Extract the [X, Y] coordinate from the center of the cell holding the provided text.  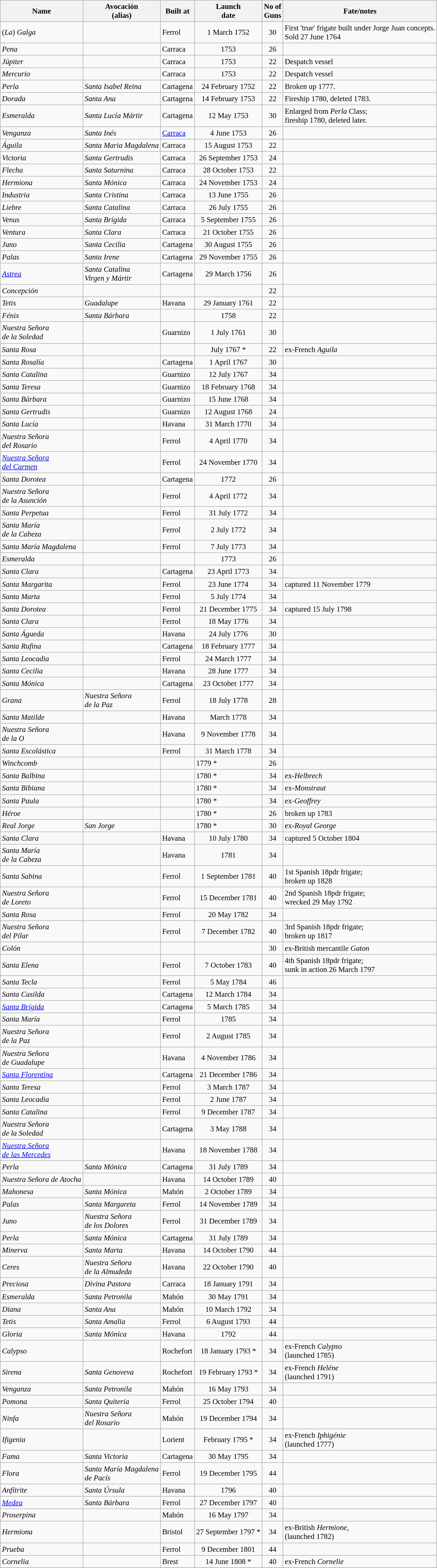
Ventura [42, 232]
9 December 1787 [228, 1112]
ex-Helbrech [360, 776]
Launchdate [228, 11]
Concepción [42, 291]
12 July 1767 [228, 374]
Anfítrite [42, 1490]
Preciosa [42, 1284]
Enlarged from Perla Class;fireship 1780, deleted later. [360, 116]
ex-French Calypso(launched 1785) [360, 1351]
46 [272, 982]
Santa Rosalía [42, 362]
Fate/notes [360, 11]
19 December 1794 [228, 1418]
Santa Casilda [42, 994]
29 November 1755 [228, 257]
Santa Úrsula [122, 1490]
31 July 1772 [228, 513]
Santa Sabina [42, 876]
18 January 1791 [228, 1284]
24 February 1752 [228, 87]
29 January 1761 [228, 303]
Ninfa [42, 1418]
Águila [42, 145]
7 December 1782 [228, 932]
1796 [228, 1490]
22 October 1790 [228, 1267]
Santa Rufina [42, 646]
Santa María Magdalenade Pacís [122, 1474]
1 September 1781 [228, 876]
1773 [228, 559]
(La) Galga [42, 32]
Astrea [42, 274]
Colón [42, 948]
1 March 1752 [228, 32]
Cornelia [42, 1561]
13 June 1755 [228, 195]
6 August 1793 [228, 1321]
Industria [42, 195]
Minerva [42, 1250]
Santa Florentina [42, 1074]
15 December 1781 [228, 898]
captured 15 July 1798 [360, 609]
Santa Lucía Mártir [122, 116]
Proserpina [42, 1515]
Santa Lucía [42, 424]
Nuestra Señora de Atocha [42, 1179]
12 May 1753 [228, 116]
Calypso [42, 1351]
21 December 1775 [228, 609]
21 December 1786 [228, 1074]
captured 5 October 1804 [360, 838]
Real Jorge [42, 825]
31 March 1778 [228, 751]
30 May 1791 [228, 1297]
ex-British mercantile Gaton [360, 948]
9 December 1801 [228, 1549]
Santa Inés [122, 133]
Santa María [42, 1019]
7 July 1773 [228, 547]
Santa CatalinaVirgen y Mártir [122, 274]
27 December 1797 [228, 1503]
Santa Balbina [42, 776]
1758 [228, 316]
2 June 1787 [228, 1099]
Santa Perpetua [42, 513]
Fénix [42, 316]
5 July 1774 [228, 596]
Santa Saturnina [122, 170]
16 May 1793 [228, 1389]
20 May 1782 [228, 914]
Santa Margareta [122, 1204]
Santa Bibiana [42, 788]
28 June 1777 [228, 671]
ex-Monstraut [360, 788]
Grana [42, 700]
14 October 1790 [228, 1250]
1792 [228, 1334]
1st Spanish 18pdr frigate;broken up 1828 [360, 876]
Santa Tecla [42, 982]
30 August 1755 [228, 245]
Bristol [177, 1532]
4 April 1770 [228, 441]
31 March 1770 [228, 424]
Nuestra Señorade las Mercedes [42, 1150]
18 July 1778 [228, 700]
ex-Geoffrey [360, 801]
2 August 1785 [228, 1036]
Ceres [42, 1267]
24 November 1753 [228, 182]
26 September 1753 [228, 158]
ex-Royal George [360, 825]
Pomona [42, 1401]
Medea [42, 1503]
Santa Paula [42, 801]
18 February 1768 [228, 387]
12 August 1768 [228, 412]
Santa Escolástica [42, 751]
Nuestra Señorade los Dolores [122, 1221]
10 March 1792 [228, 1309]
26 July 1755 [228, 207]
Santa Maria Magdalena [122, 145]
Santa Genoveva [122, 1372]
Broken up 1777. [360, 87]
1772 [228, 479]
Prueba [42, 1549]
Divina Pastora [122, 1284]
4 April 1772 [228, 496]
Lorient [177, 1440]
Avocación(alias) [122, 11]
Sirena [42, 1372]
5 September 1755 [228, 220]
30 May 1795 [228, 1457]
28 October 1753 [228, 170]
No ofGuns [272, 11]
1781 [228, 855]
19 December 1795 [228, 1474]
Liebre [42, 207]
29 March 1756 [228, 274]
24 March 1777 [228, 659]
24 November 1770 [228, 462]
Santa María Magdalena [42, 547]
14 October 1789 [228, 1179]
25 October 1794 [228, 1401]
February 1795 * [228, 1440]
27 September 1797 * [228, 1532]
Nuestra Señorade la O [42, 734]
5 May 1784 [228, 982]
3 March 1787 [228, 1087]
Pena [42, 49]
14 June 1808 * [228, 1561]
Nuestra Señorade Guadalupe [42, 1058]
Santa Quiteria [122, 1401]
1779 * [228, 763]
4 November 1786 [228, 1058]
Victoria [42, 158]
Dorada [42, 99]
Santa Águeda [42, 634]
Flecha [42, 170]
3rd Spanish 18pdr frigate;broken up 1817 [360, 932]
ex-British Hermione, (launched 1782) [360, 1532]
23 June 1774 [228, 584]
15 June 1768 [228, 399]
ex-French Heléne(launched 1791) [360, 1372]
Fireship 1780, deleted 1783. [360, 99]
4th Spanish 18pdr frigate;sunk in action 26 March 1797 [360, 965]
Nuestra Señorade la Asunción [42, 496]
Fama [42, 1457]
7 October 1783 [228, 965]
Santa Amalia [122, 1321]
Santa Cristina [122, 195]
Nuestra Señorade Loreto [42, 898]
Nuestra Señoradel Pilar [42, 932]
14 November 1789 [228, 1204]
captured 11 November 1779 [360, 584]
18 May 1776 [228, 621]
ex-French Aguila [360, 349]
Brest [177, 1561]
28 [272, 700]
broken up 1783 [360, 813]
3 May 1788 [228, 1129]
First 'true' frigate built under Jorge Juan concepts.Sold 27 June 1764 [360, 32]
ex-French Cornelie [360, 1561]
2 July 1772 [228, 530]
24 July 1776 [228, 634]
9 November 1778 [228, 734]
Gloria [42, 1334]
18 January 1793 * [228, 1351]
Name [42, 11]
Flora [42, 1474]
Venus [42, 220]
Diana [42, 1309]
Santa Elena [42, 965]
23 April 1773 [228, 572]
ex-French Iphigénie(launched 1777) [360, 1440]
4 June 1753 [228, 133]
San Jorge [122, 825]
March 1778 [228, 717]
14 February 1753 [228, 99]
Ifigenia [42, 1440]
Mahonesa [42, 1192]
Winchcomb [42, 763]
July 1767 * [228, 349]
5 March 1785 [228, 1007]
18 February 1777 [228, 646]
Guadalupe [122, 303]
Santa Matilde [42, 717]
Built at [177, 11]
Santa Irene [122, 257]
16 May 1797 [228, 1515]
Santa Margarita [42, 584]
15 August 1753 [228, 145]
1 April 1767 [228, 362]
21 October 1755 [228, 232]
10 July 1780 [228, 838]
Nuestra Señorade la Almudeda [122, 1267]
12 March 1784 [228, 994]
Santa Isabel Reina [122, 87]
23 October 1777 [228, 683]
Júpiter [42, 62]
1785 [228, 1019]
Mercurio [42, 74]
Santa Victoria [122, 1457]
2 October 1789 [228, 1192]
1 July 1761 [228, 333]
Nuestra Señoradel Carmen [42, 462]
31 December 1789 [228, 1221]
18 November 1788 [228, 1150]
2nd Spanish 18pdr frigate; wrecked 29 May 1792 [360, 898]
Héroe [42, 813]
19 February 1793 * [228, 1372]
